Detect which cell encompasses the target text, then output its [x, y] center coordinate. 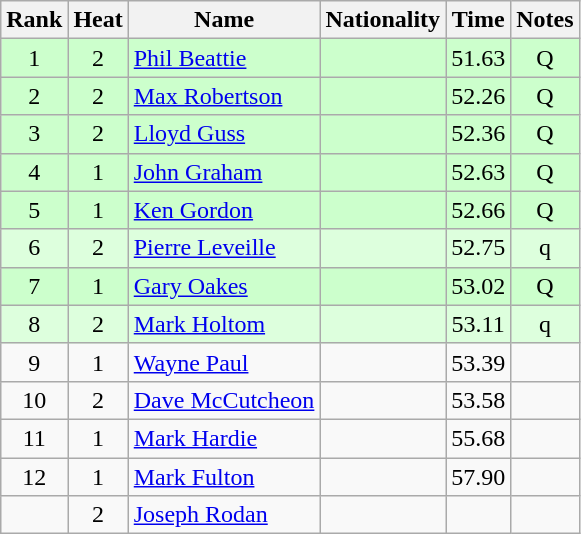
53.11 [478, 324]
9 [34, 362]
Gary Oakes [224, 286]
57.90 [478, 477]
Pierre Leveille [224, 248]
3 [34, 134]
Mark Holtom [224, 324]
12 [34, 477]
John Graham [224, 172]
10 [34, 400]
55.68 [478, 438]
6 [34, 248]
Mark Hardie [224, 438]
52.36 [478, 134]
Nationality [383, 20]
Name [224, 20]
7 [34, 286]
52.75 [478, 248]
Rank [34, 20]
Wayne Paul [224, 362]
5 [34, 210]
52.66 [478, 210]
52.63 [478, 172]
Lloyd Guss [224, 134]
8 [34, 324]
Phil Beattie [224, 58]
53.02 [478, 286]
52.26 [478, 96]
53.39 [478, 362]
Time [478, 20]
Ken Gordon [224, 210]
51.63 [478, 58]
Notes [545, 20]
Joseph Rodan [224, 515]
Heat [98, 20]
53.58 [478, 400]
Dave McCutcheon [224, 400]
Mark Fulton [224, 477]
4 [34, 172]
Max Robertson [224, 96]
11 [34, 438]
